Pinpoint the cell where the given text exists, returning its (x, y) midpoint coordinate. 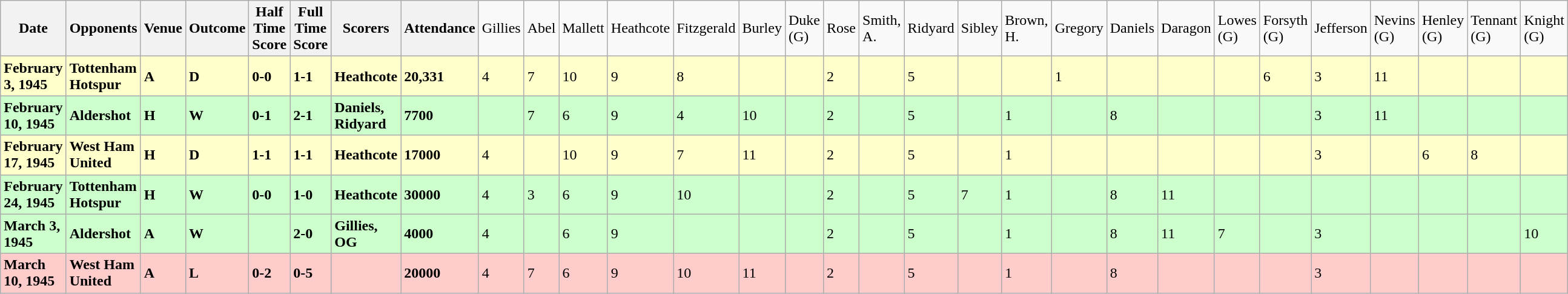
0-2 (270, 273)
Daniels, Ridyard (366, 115)
1-0 (311, 194)
Henley (G) (1443, 28)
Abel (541, 28)
February 10, 1945 (33, 115)
17000 (440, 155)
Duke (G) (804, 28)
0-1 (270, 115)
February 17, 1945 (33, 155)
Forsyth (G) (1285, 28)
Gregory (1079, 28)
Daniels (1132, 28)
Scorers (366, 28)
2-0 (311, 234)
0-5 (311, 273)
Date (33, 28)
Nevins (G) (1394, 28)
March 10, 1945 (33, 273)
Knight (G) (1544, 28)
Opponents (103, 28)
Fitzgerald (706, 28)
4000 (440, 234)
February 3, 1945 (33, 76)
March 3, 1945 (33, 234)
30000 (440, 194)
Jefferson (1341, 28)
Outcome (217, 28)
Ridyard (931, 28)
Sibley (979, 28)
Daragon (1186, 28)
Tennant (G) (1494, 28)
Brown, H. (1027, 28)
Half Time Score (270, 28)
20,331 (440, 76)
Burley (762, 28)
Venue (163, 28)
L (217, 273)
Rose (841, 28)
Smith, A. (882, 28)
February 24, 1945 (33, 194)
Full Time Score (311, 28)
Mallett (583, 28)
2-1 (311, 115)
Attendance (440, 28)
7700 (440, 115)
Gillies (501, 28)
Gillies, OG (366, 234)
Lowes (G) (1237, 28)
20000 (440, 273)
